Scan for the cell matching the given text and deliver its [X, Y] coordinate at center. 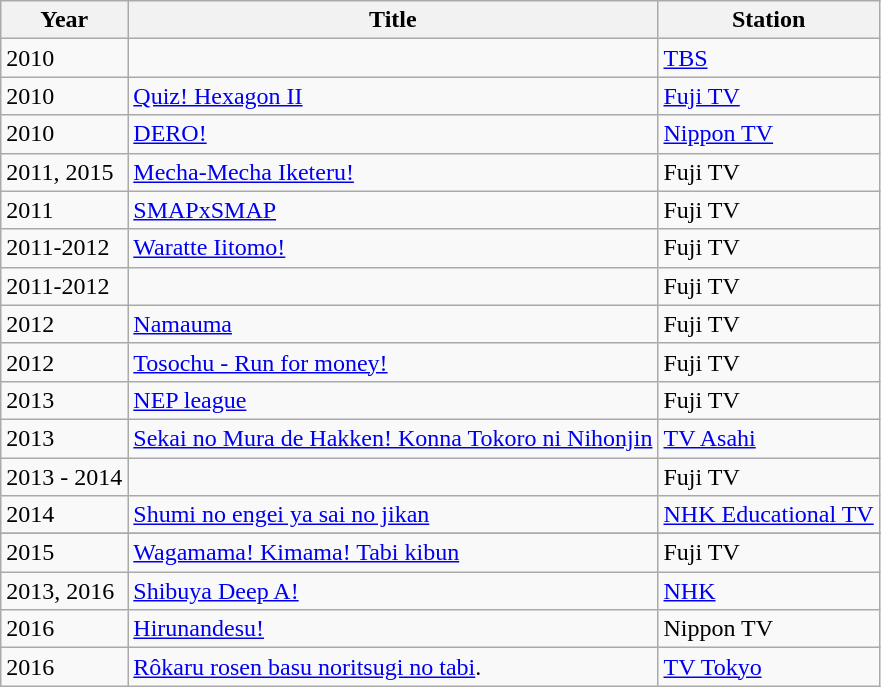
NHK [768, 591]
Shumi no engei ya sai no jikan [393, 515]
Sekai no Mura de Hakken! Konna Tokoro ni Nihonjin [393, 438]
2011, 2015 [64, 172]
SMAPxSMAP [393, 210]
Quiz! Hexagon II [393, 96]
Title [393, 20]
Station [768, 20]
2015 [64, 553]
TBS [768, 58]
DERO! [393, 134]
2014 [64, 515]
NEP league [393, 400]
2013, 2016 [64, 591]
Mecha-Mecha Iketeru! [393, 172]
Year [64, 20]
NHK Educational TV [768, 515]
TV Tokyo [768, 667]
TV Asahi [768, 438]
Rôkaru rosen basu noritsugi no tabi. [393, 667]
Shibuya Deep A! [393, 591]
Namauma [393, 324]
2013 - 2014 [64, 477]
2011 [64, 210]
Tosochu - Run for money! [393, 362]
Wagamama! Kimama! Tabi kibun [393, 553]
Waratte Iitomo! [393, 248]
Hirunandesu! [393, 629]
